For the text-containing cell, return its midpoint in [x, y] coordinate format. 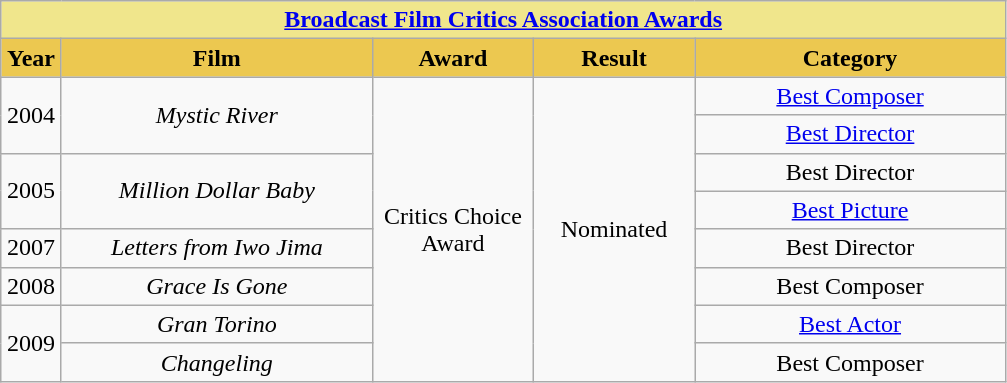
Mystic River [216, 115]
Letters from Iwo Jima [216, 248]
Broadcast Film Critics Association Awards [504, 20]
2004 [32, 115]
Critics Choice Award [452, 229]
Best Actor [850, 324]
Result [614, 58]
2007 [32, 248]
Category [850, 58]
Best Picture [850, 210]
Changeling [216, 362]
Award [452, 58]
Film [216, 58]
Grace Is Gone [216, 286]
Million Dollar Baby [216, 191]
2009 [32, 343]
Year [32, 58]
2008 [32, 286]
2005 [32, 191]
Nominated [614, 229]
Gran Torino [216, 324]
